For the text-containing cell, return its midpoint in [X, Y] coordinate format. 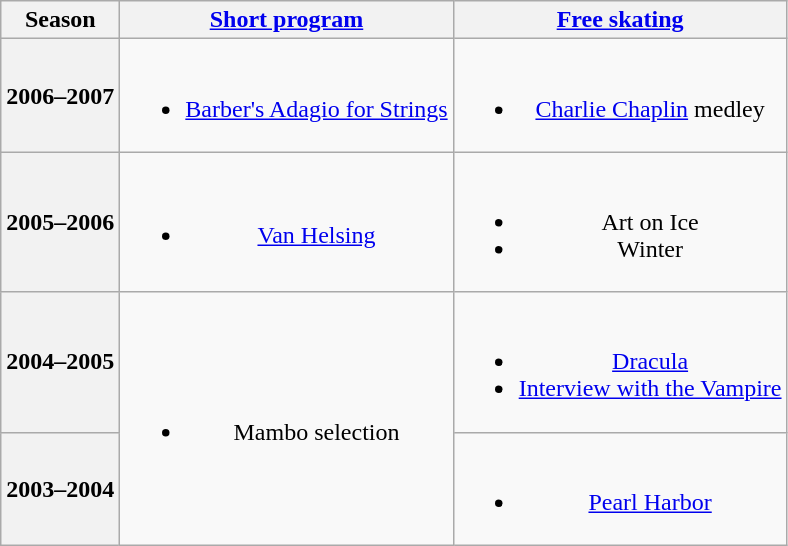
Season [60, 20]
Short program [286, 20]
Pearl Harbor [620, 488]
2005–2006 [60, 222]
2006–2007 [60, 96]
Mambo selection [286, 418]
Charlie Chaplin medley [620, 96]
Van Helsing [286, 222]
Art on Ice Winter [620, 222]
Free skating [620, 20]
2003–2004 [60, 488]
2004–2005 [60, 362]
Dracula Interview with the Vampire [620, 362]
Barber's Adagio for Strings [286, 96]
